For the text-containing cell, return its midpoint in [x, y] coordinate format. 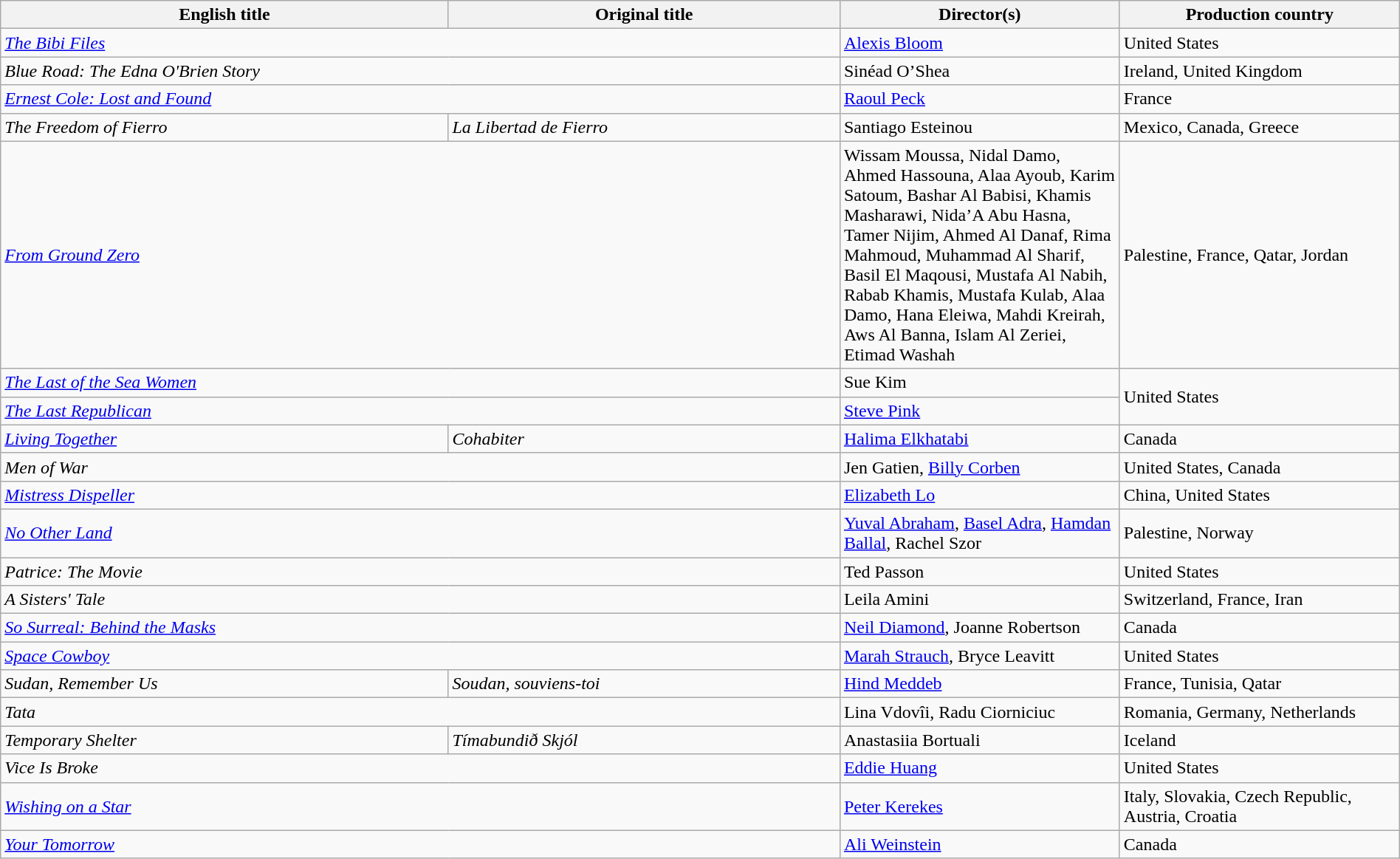
So Surreal: Behind the Masks [421, 628]
Mexico, Canada, Greece [1260, 127]
Space Cowboy [421, 656]
Peter Kerekes [979, 807]
Living Together [224, 439]
Switzerland, France, Iran [1260, 600]
Sue Kim [979, 383]
Ali Weinstein [979, 844]
Soudan, souviens-toi [644, 684]
Production country [1260, 15]
Romania, Germany, Netherlands [1260, 712]
A Sisters' Tale [421, 600]
Jen Gatien, Billy Corben [979, 467]
Santiago Esteinou [979, 127]
Ted Passon [979, 571]
Alexis Bloom [979, 43]
Iceland [1260, 740]
Original title [644, 15]
From Ground Zero [421, 255]
Yuval Abraham, Basel Adra, Hamdan Ballal, Rachel Szor [979, 533]
Vice Is Broke [421, 768]
Anastasiia Bortuali [979, 740]
Mistress Dispeller [421, 495]
Raoul Peck [979, 99]
Halima Elkhatabi [979, 439]
Tímabundið Skjól [644, 740]
Your Tomorrow [421, 844]
Sudan, Remember Us [224, 684]
The Last of the Sea Women [421, 383]
Eddie Huang [979, 768]
Sinéad O’Shea [979, 71]
China, United States [1260, 495]
Palestine, France, Qatar, Jordan [1260, 255]
Ireland, United Kingdom [1260, 71]
The Bibi Files [421, 43]
Elizabeth Lo [979, 495]
Wishing on a Star [421, 807]
France, Tunisia, Qatar [1260, 684]
Blue Road: The Edna O'Brien Story [421, 71]
Ernest Cole: Lost and Found [421, 99]
No Other Land [421, 533]
Hind Meddeb [979, 684]
Men of War [421, 467]
The Freedom of Fierro [224, 127]
Lina Vdovîi, Radu Ciorniciuc [979, 712]
La Libertad de Fierro [644, 127]
United States, Canada [1260, 467]
English title [224, 15]
France [1260, 99]
Temporary Shelter [224, 740]
Cohabiter [644, 439]
Palestine, Norway [1260, 533]
The Last Republican [421, 411]
Leila Amini [979, 600]
Italy, Slovakia, Czech Republic, Austria, Croatia [1260, 807]
Patrice: The Movie [421, 571]
Neil Diamond, Joanne Robertson [979, 628]
Tata [421, 712]
Steve Pink [979, 411]
Marah Strauch, Bryce Leavitt [979, 656]
Director(s) [979, 15]
